Return the (X, Y) coordinate for the center point of the cell that contains the specified text.  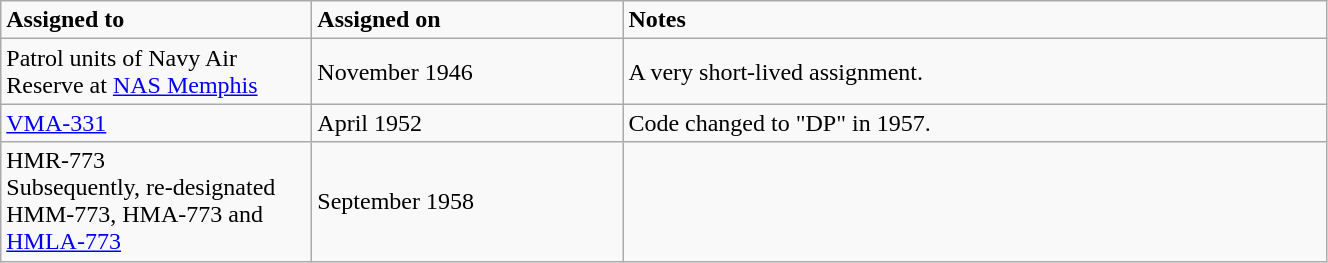
Code changed to "DP" in 1957. (975, 123)
A very short-lived assignment. (975, 72)
Assigned to (156, 20)
HMR-773Subsequently, re-designated HMM-773, HMA-773 and HMLA-773 (156, 202)
September 1958 (468, 202)
Notes (975, 20)
Assigned on (468, 20)
VMA-331 (156, 123)
April 1952 (468, 123)
Patrol units of Navy Air Reserve at NAS Memphis (156, 72)
November 1946 (468, 72)
